Find where the given text appears and provide that cell's center as [X, Y] coordinate. 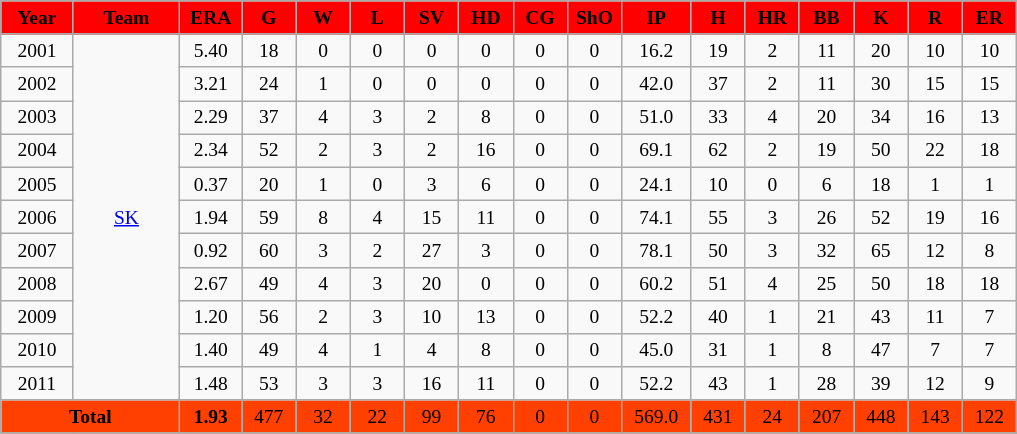
25 [826, 284]
Total [90, 416]
L [377, 18]
2.34 [211, 150]
Team [126, 18]
53 [269, 384]
2006 [37, 216]
1.20 [211, 316]
1.48 [211, 384]
40 [718, 316]
78.1 [656, 250]
122 [989, 416]
SV [431, 18]
51 [718, 284]
K [881, 18]
9 [989, 384]
BB [826, 18]
2011 [37, 384]
16.2 [656, 50]
34 [881, 118]
26 [826, 216]
47 [881, 350]
H [718, 18]
2008 [37, 284]
477 [269, 416]
51.0 [656, 118]
2001 [37, 50]
0.92 [211, 250]
2.29 [211, 118]
ShO [594, 18]
31 [718, 350]
448 [881, 416]
60 [269, 250]
76 [486, 416]
2007 [37, 250]
39 [881, 384]
1.40 [211, 350]
W [323, 18]
27 [431, 250]
55 [718, 216]
56 [269, 316]
2.67 [211, 284]
ERA [211, 18]
CG [540, 18]
42.0 [656, 84]
2003 [37, 118]
IP [656, 18]
G [269, 18]
2009 [37, 316]
0.37 [211, 184]
3.21 [211, 84]
65 [881, 250]
99 [431, 416]
60.2 [656, 284]
Year [37, 18]
21 [826, 316]
143 [935, 416]
5.40 [211, 50]
HR [772, 18]
30 [881, 84]
59 [269, 216]
45.0 [656, 350]
28 [826, 384]
2010 [37, 350]
69.1 [656, 150]
33 [718, 118]
74.1 [656, 216]
1.93 [211, 416]
569.0 [656, 416]
2004 [37, 150]
HD [486, 18]
1.94 [211, 216]
ER [989, 18]
62 [718, 150]
2005 [37, 184]
R [935, 18]
431 [718, 416]
24.1 [656, 184]
SK [126, 217]
207 [826, 416]
2002 [37, 84]
